Extract the (X, Y) coordinate from the center of the cell holding the provided text.  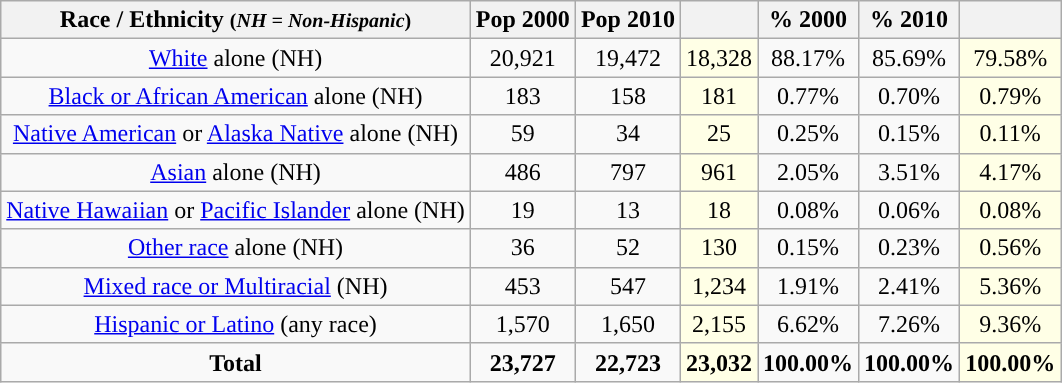
Asian alone (NH) (236, 172)
181 (718, 96)
183 (522, 96)
34 (628, 134)
59 (522, 134)
2.05% (808, 172)
158 (628, 96)
0.77% (808, 96)
% 2000 (808, 20)
2,155 (718, 324)
486 (522, 172)
1,650 (628, 324)
130 (718, 248)
85.69% (910, 58)
Other race alone (NH) (236, 248)
3.51% (910, 172)
547 (628, 286)
453 (522, 286)
1,570 (522, 324)
1.91% (808, 286)
25 (718, 134)
1,234 (718, 286)
79.58% (1010, 58)
Mixed race or Multiracial (NH) (236, 286)
20,921 (522, 58)
18 (718, 210)
19,472 (628, 58)
36 (522, 248)
2.41% (910, 286)
Hispanic or Latino (any race) (236, 324)
6.62% (808, 324)
961 (718, 172)
797 (628, 172)
0.25% (808, 134)
22,723 (628, 362)
7.26% (910, 324)
0.23% (910, 248)
0.11% (1010, 134)
% 2010 (910, 20)
23,727 (522, 362)
0.70% (910, 96)
Pop 2000 (522, 20)
13 (628, 210)
Pop 2010 (628, 20)
52 (628, 248)
Black or African American alone (NH) (236, 96)
19 (522, 210)
White alone (NH) (236, 58)
18,328 (718, 58)
4.17% (1010, 172)
0.56% (1010, 248)
88.17% (808, 58)
Total (236, 362)
Native Hawaiian or Pacific Islander alone (NH) (236, 210)
0.06% (910, 210)
0.79% (1010, 96)
Race / Ethnicity (NH = Non-Hispanic) (236, 20)
23,032 (718, 362)
5.36% (1010, 286)
9.36% (1010, 324)
Native American or Alaska Native alone (NH) (236, 134)
